Identify which cell holds the provided text, then report its (X, Y) central coordinate. 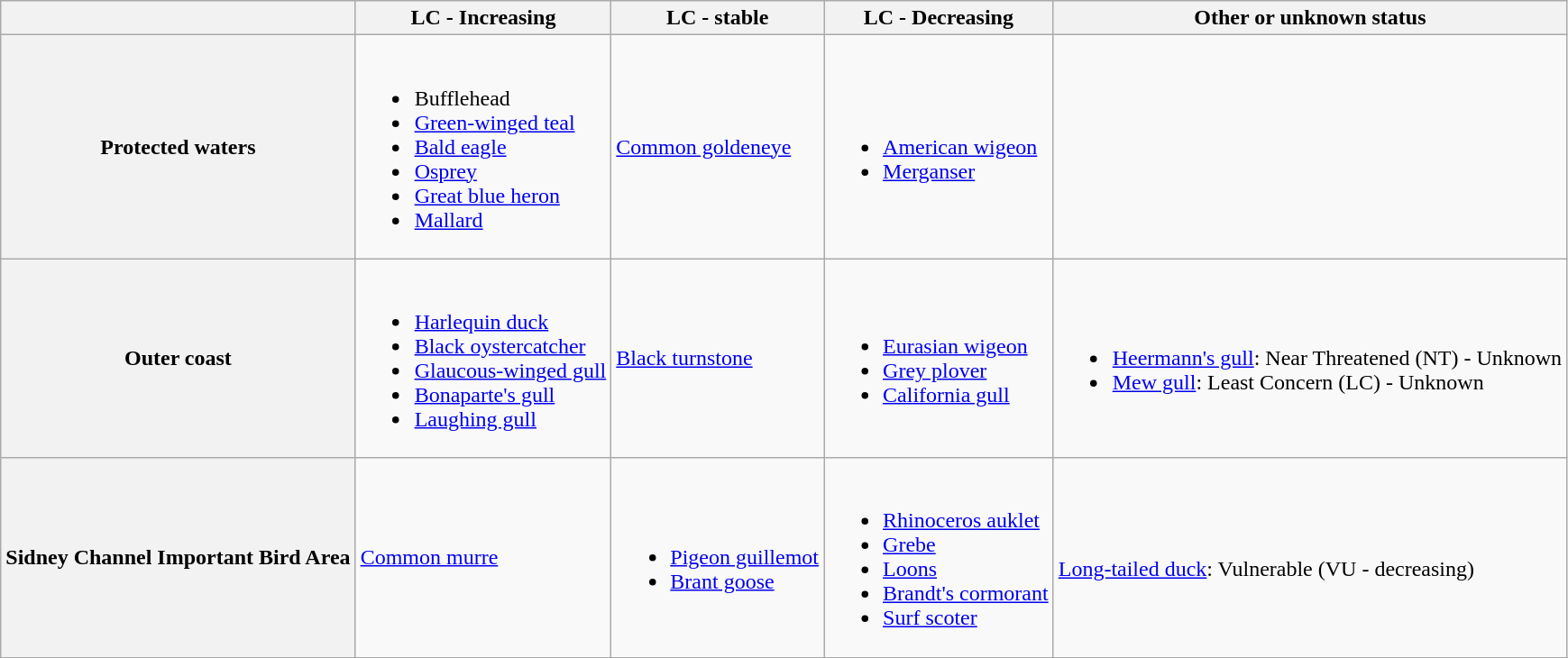
Common murre (483, 557)
Rhinoceros aukletGrebeLoonsBrandt's cormorantSurf scoter (940, 557)
LC - Increasing (483, 18)
Other or unknown status (1309, 18)
Common goldeneye (718, 147)
Black turnstone (718, 359)
Outer coast (179, 359)
American wigeonMerganser (940, 147)
LC - Decreasing (940, 18)
Pigeon guillemotBrant goose (718, 557)
Harlequin duckBlack oystercatcherGlaucous-winged gullBonaparte's gullLaughing gull (483, 359)
Protected waters (179, 147)
Long-tailed duck: Vulnerable (VU - decreasing) (1309, 557)
BuffleheadGreen-winged tealBald eagleOspreyGreat blue heronMallard (483, 147)
LC - stable (718, 18)
Sidney Channel Important Bird Area (179, 557)
Heermann's gull: Near Threatened (NT) - UnknownMew gull: Least Concern (LC) - Unknown (1309, 359)
Eurasian wigeonGrey ploverCalifornia gull (940, 359)
